Extract the (X, Y) coordinate from the center of the cell holding the provided text.  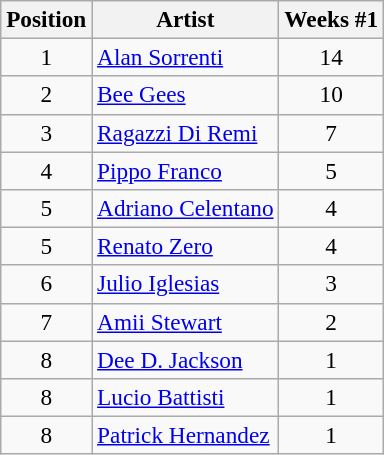
Patrick Hernandez (186, 435)
Renato Zero (186, 246)
Weeks #1 (332, 19)
Adriano Celentano (186, 208)
14 (332, 57)
Ragazzi Di Remi (186, 133)
Dee D. Jackson (186, 359)
Position (46, 19)
Pippo Franco (186, 170)
Lucio Battisti (186, 397)
Julio Iglesias (186, 284)
Bee Gees (186, 95)
6 (46, 284)
Artist (186, 19)
Amii Stewart (186, 322)
10 (332, 95)
Alan Sorrenti (186, 57)
